For the text-containing cell, return its midpoint in [x, y] coordinate format. 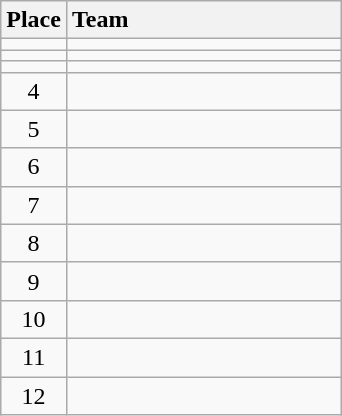
4 [34, 91]
5 [34, 129]
9 [34, 281]
8 [34, 243]
11 [34, 357]
Team [204, 20]
12 [34, 395]
6 [34, 167]
Place [34, 20]
7 [34, 205]
10 [34, 319]
